Scan for the cell matching the given text and deliver its [x, y] coordinate at center. 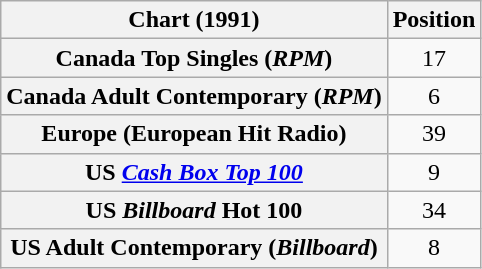
US Billboard Hot 100 [194, 210]
US Cash Box Top 100 [194, 172]
17 [434, 58]
9 [434, 172]
Position [434, 20]
Chart (1991) [194, 20]
US Adult Contemporary (Billboard) [194, 248]
8 [434, 248]
6 [434, 96]
Canada Top Singles (RPM) [194, 58]
34 [434, 210]
Canada Adult Contemporary (RPM) [194, 96]
Europe (European Hit Radio) [194, 134]
39 [434, 134]
